From the cell containing the given text, extract its center point as [x, y] coordinate. 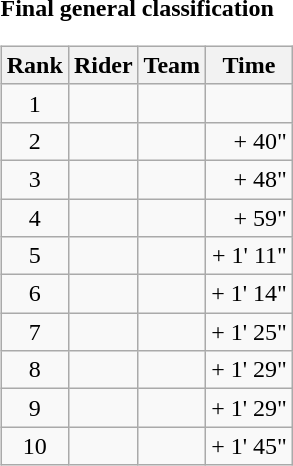
+ 1' 14" [250, 294]
+ 59" [250, 217]
+ 1' 25" [250, 332]
1 [34, 103]
7 [34, 332]
6 [34, 294]
9 [34, 408]
+ 1' 45" [250, 446]
Team [172, 65]
Rider [103, 65]
5 [34, 256]
Time [250, 65]
2 [34, 141]
4 [34, 217]
10 [34, 446]
3 [34, 179]
Rank [34, 65]
8 [34, 370]
+ 48" [250, 179]
+ 40" [250, 141]
+ 1' 11" [250, 256]
